Find where the given text appears and provide that cell's center as [x, y] coordinate. 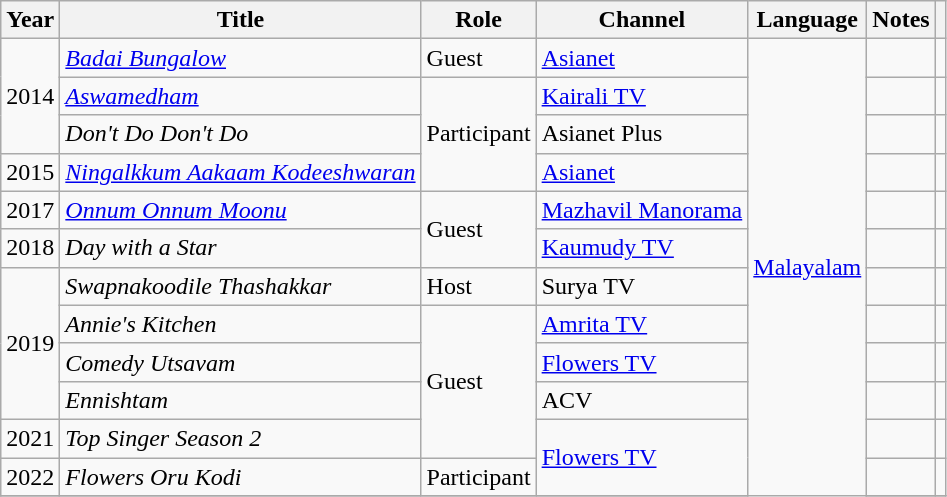
Asianet Plus [642, 134]
2018 [30, 248]
Title [240, 20]
ACV [642, 400]
Ennishtam [240, 400]
2019 [30, 343]
Kairali TV [642, 96]
Host [478, 286]
Notes [901, 20]
Swapnakoodile Thashakkar [240, 286]
Year [30, 20]
Surya TV [642, 286]
Language [808, 20]
Malayalam [808, 268]
Onnum Onnum Moonu [240, 210]
Role [478, 20]
Annie's Kitchen [240, 324]
Flowers Oru Kodi [240, 477]
Ningalkkum Aakaam Kodeeshwaran [240, 172]
Comedy Utsavam [240, 362]
Kaumudy TV [642, 248]
Amrita TV [642, 324]
Channel [642, 20]
2015 [30, 172]
2017 [30, 210]
Day with a Star [240, 248]
2014 [30, 96]
2022 [30, 477]
Badai Bungalow [240, 58]
Aswamedham [240, 96]
Mazhavil Manorama [642, 210]
Don't Do Don't Do [240, 134]
Top Singer Season 2 [240, 438]
2021 [30, 438]
